Output the (x, y) coordinate of the center of the cell containing the given text.  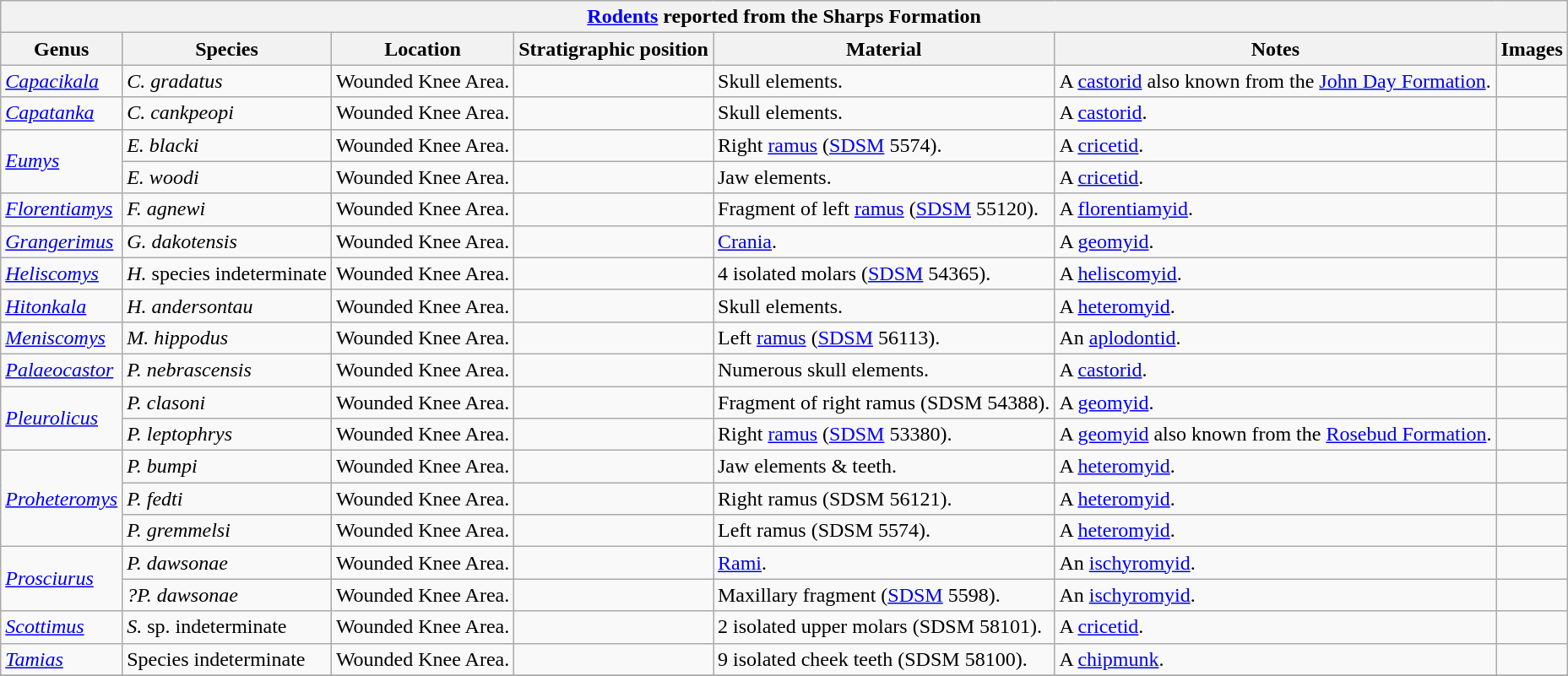
H. andersontau (227, 306)
P. nebrascensis (227, 370)
A heliscomyid. (1275, 273)
Location (422, 49)
Notes (1275, 49)
Maxillary fragment (SDSM 5598). (883, 595)
Material (883, 49)
Species (227, 49)
A florentiamyid. (1275, 209)
Grangerimus (62, 241)
Palaeocastor (62, 370)
P. clasoni (227, 403)
A castorid also known from the John Day Formation. (1275, 81)
C. cankpeopi (227, 113)
Prosciurus (62, 579)
Eumys (62, 161)
Heliscomys (62, 273)
Fragment of right ramus (SDSM 54388). (883, 403)
E. woodi (227, 177)
Florentiamys (62, 209)
Right ramus (SDSM 5574). (883, 145)
C. gradatus (227, 81)
P. leptophrys (227, 435)
P. bumpi (227, 467)
Tamias (62, 659)
A geomyid also known from the Rosebud Formation. (1275, 435)
E. blacki (227, 145)
P. dawsonae (227, 563)
2 isolated upper molars (SDSM 58101). (883, 627)
F. agnewi (227, 209)
4 isolated molars (SDSM 54365). (883, 273)
Hitonkala (62, 306)
P. gremmelsi (227, 531)
Numerous skull elements. (883, 370)
H. species indeterminate (227, 273)
Scottimus (62, 627)
9 isolated cheek teeth (SDSM 58100). (883, 659)
Capatanka (62, 113)
Fragment of left ramus (SDSM 55120). (883, 209)
Left ramus (SDSM 5574). (883, 531)
M. hippodus (227, 338)
Stratigraphic position (614, 49)
Rami. (883, 563)
Jaw elements & teeth. (883, 467)
Right ramus (SDSM 53380). (883, 435)
Left ramus (SDSM 56113). (883, 338)
A chipmunk. (1275, 659)
?P. dawsonae (227, 595)
Images (1532, 49)
Pleurolicus (62, 419)
G. dakotensis (227, 241)
Jaw elements. (883, 177)
Rodents reported from the Sharps Formation (784, 17)
An aplodontid. (1275, 338)
Species indeterminate (227, 659)
P. fedti (227, 499)
Genus (62, 49)
Right ramus (SDSM 56121). (883, 499)
Capacikala (62, 81)
S. sp. indeterminate (227, 627)
Crania. (883, 241)
Meniscomys (62, 338)
Proheteromys (62, 499)
